Return the [X, Y] coordinate for the center point of the cell that contains the specified text.  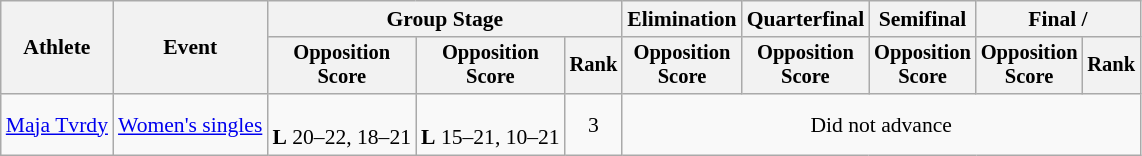
Did not advance [881, 124]
Quarterfinal [806, 19]
Maja Tvrdy [57, 124]
Event [190, 48]
Semifinal [922, 19]
Final / [1058, 19]
L 20–22, 18–21 [342, 124]
3 [594, 124]
L 15–21, 10–21 [490, 124]
Elimination [682, 19]
Group Stage [444, 19]
Women's singles [190, 124]
Athlete [57, 48]
